Identify which cell holds the provided text, then report its [X, Y] central coordinate. 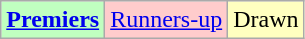
Drawn [266, 20]
Premiers [53, 20]
Runners-up [166, 20]
